Locate the cell with the specified text and output its (X, Y) center coordinate. 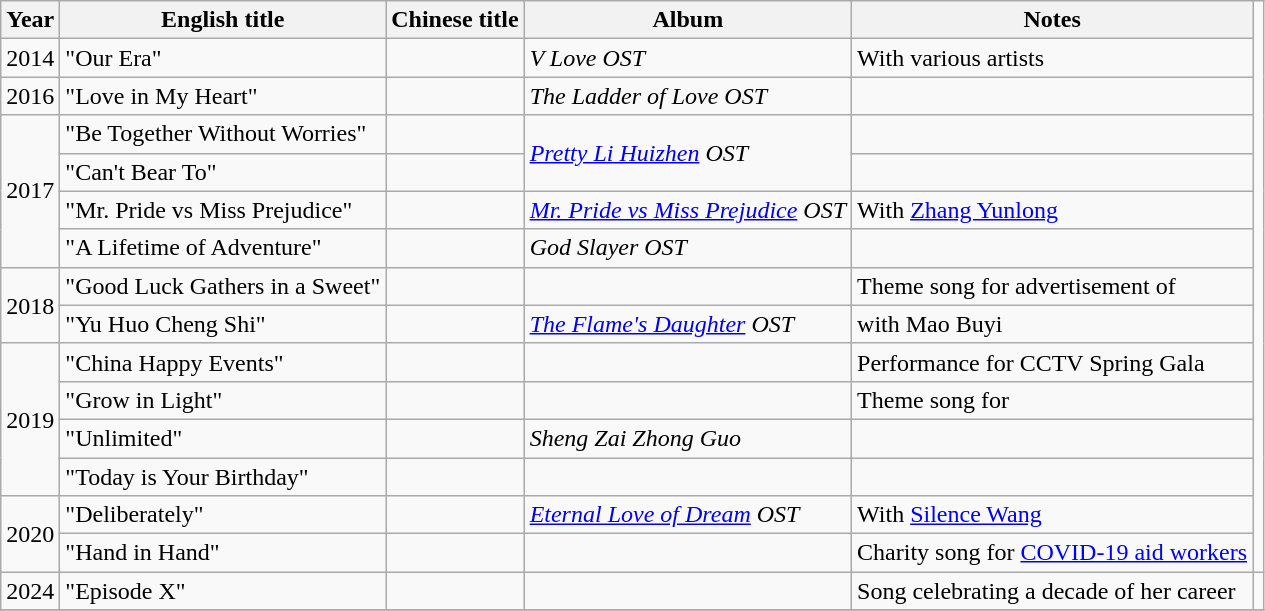
"Deliberately" (223, 515)
"Good Luck Gathers in a Sweet" (223, 286)
"Grow in Light" (223, 400)
"Our Era" (223, 58)
V Love OST (688, 58)
"Unlimited" (223, 438)
2017 (30, 191)
Mr. Pride vs Miss Prejudice OST (688, 210)
"Today is Your Birthday" (223, 477)
2019 (30, 419)
Theme song for advertisement of (1052, 286)
"Episode X" (223, 591)
"Love in My Heart" (223, 96)
"Yu Huo Cheng Shi" (223, 324)
Year (30, 20)
"Can't Bear To" (223, 172)
2014 (30, 58)
Sheng Zai Zhong Guo (688, 438)
2018 (30, 305)
Album (688, 20)
2024 (30, 591)
with Mao Buyi (1052, 324)
With Zhang Yunlong (1052, 210)
The Ladder of Love OST (688, 96)
Performance for CCTV Spring Gala (1052, 362)
Pretty Li Huizhen OST (688, 153)
"China Happy Events" (223, 362)
God Slayer OST (688, 248)
Theme song for (1052, 400)
"Hand in Hand" (223, 553)
Chinese title (455, 20)
English title (223, 20)
"Be Together Without Worries" (223, 134)
2016 (30, 96)
Eternal Love of Dream OST (688, 515)
Song celebrating a decade of her career (1052, 591)
2020 (30, 534)
"A Lifetime of Adventure" (223, 248)
Notes (1052, 20)
Charity song for COVID-19 aid workers (1052, 553)
With various artists (1052, 58)
"Mr. Pride vs Miss Prejudice" (223, 210)
The Flame's Daughter OST (688, 324)
With Silence Wang (1052, 515)
